Determine the (x, y) coordinate at the center of the cell enclosing the given text.  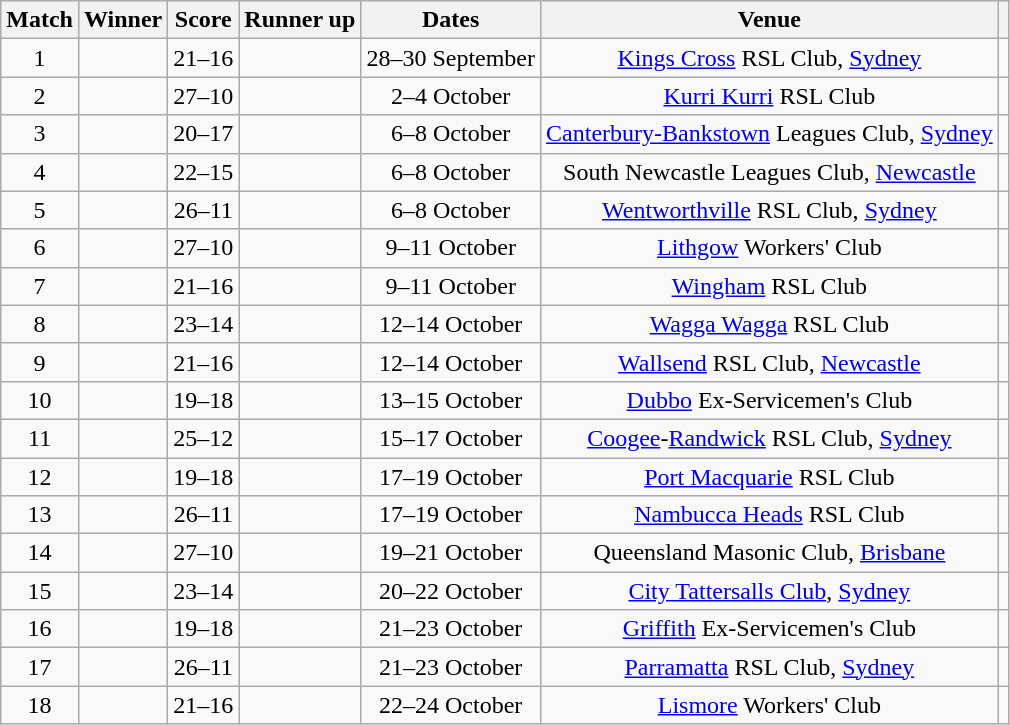
Parramatta RSL Club, Sydney (770, 667)
20–22 October (451, 591)
4 (40, 172)
Wentworthville RSL Club, Sydney (770, 210)
Port Macquarie RSL Club (770, 477)
Griffith Ex-Servicemen's Club (770, 629)
Coogee-Randwick RSL Club, Sydney (770, 438)
City Tattersalls Club, Sydney (770, 591)
Venue (770, 20)
Runner up (300, 20)
Wagga Wagga RSL Club (770, 324)
22–15 (204, 172)
18 (40, 705)
Wingham RSL Club (770, 286)
8 (40, 324)
1 (40, 58)
11 (40, 438)
15–17 October (451, 438)
Match (40, 20)
19–21 October (451, 553)
2 (40, 96)
Lithgow Workers' Club (770, 248)
2–4 October (451, 96)
16 (40, 629)
15 (40, 591)
Dates (451, 20)
13–15 October (451, 400)
Lismore Workers' Club (770, 705)
10 (40, 400)
14 (40, 553)
22–24 October (451, 705)
6 (40, 248)
South Newcastle Leagues Club, Newcastle (770, 172)
Kings Cross RSL Club, Sydney (770, 58)
5 (40, 210)
13 (40, 515)
3 (40, 134)
Canterbury-Bankstown Leagues Club, Sydney (770, 134)
7 (40, 286)
Queensland Masonic Club, Brisbane (770, 553)
9 (40, 362)
Wallsend RSL Club, Newcastle (770, 362)
Winner (122, 20)
20–17 (204, 134)
28–30 September (451, 58)
25–12 (204, 438)
12 (40, 477)
Dubbo Ex-Servicemen's Club (770, 400)
Kurri Kurri RSL Club (770, 96)
Nambucca Heads RSL Club (770, 515)
17 (40, 667)
Score (204, 20)
